Pinpoint the cell where the given text exists, returning its [X, Y] midpoint coordinate. 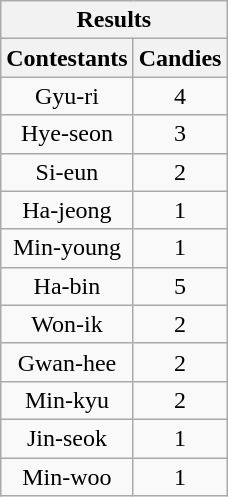
Gyu-ri [67, 96]
Min-young [67, 248]
Hye-seon [67, 134]
Contestants [67, 58]
Candies [180, 58]
Results [114, 20]
5 [180, 286]
Min-kyu [67, 400]
3 [180, 134]
Si-eun [67, 172]
Min-woo [67, 477]
Won-ik [67, 324]
4 [180, 96]
Jin-seok [67, 438]
Gwan-hee [67, 362]
Ha-jeong [67, 210]
Ha-bin [67, 286]
